Search for the cell housing the specified text and yield its (x, y) center coordinate. 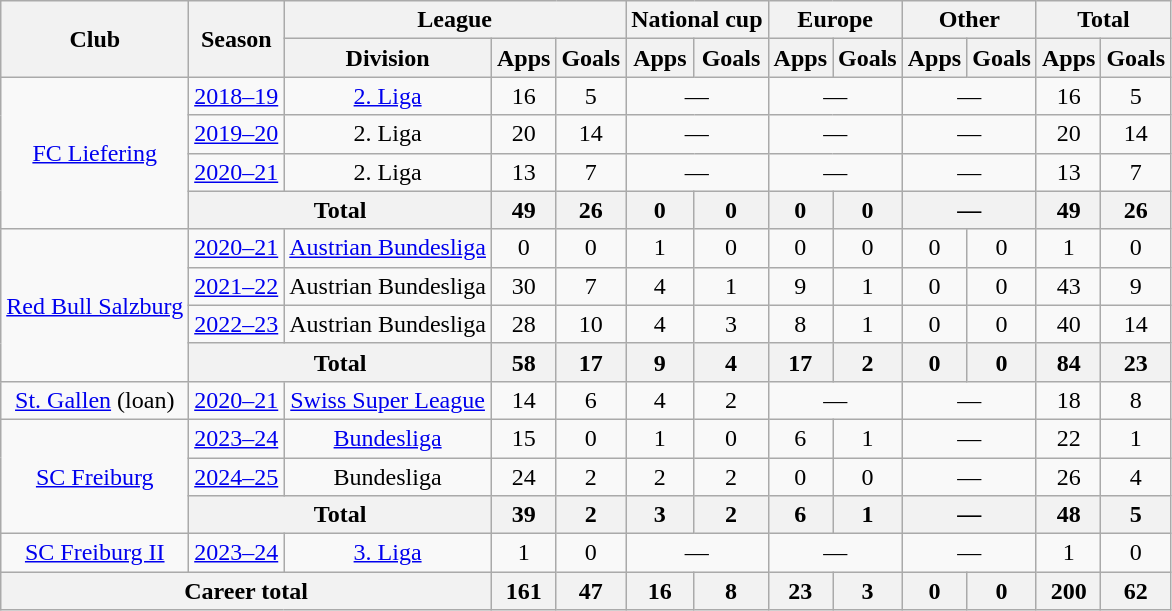
Other (969, 20)
43 (1068, 286)
Career total (246, 591)
2021–22 (236, 286)
39 (523, 515)
FC Liefering (95, 153)
84 (1068, 362)
National cup (697, 20)
30 (523, 286)
3. Liga (388, 553)
SC Freiburg (95, 476)
15 (523, 438)
40 (1068, 324)
200 (1068, 591)
10 (591, 324)
58 (523, 362)
62 (1136, 591)
Swiss Super League (388, 400)
2018–19 (236, 96)
Division (388, 58)
League (455, 20)
Europe (835, 20)
18 (1068, 400)
28 (523, 324)
2024–25 (236, 477)
48 (1068, 515)
Season (236, 39)
24 (523, 477)
Club (95, 39)
22 (1068, 438)
161 (523, 591)
St. Gallen (loan) (95, 400)
SC Freiburg II (95, 553)
Red Bull Salzburg (95, 305)
47 (591, 591)
2022–23 (236, 324)
2019–20 (236, 134)
